Determine the [X, Y] coordinate at the center of the cell enclosing the given text.  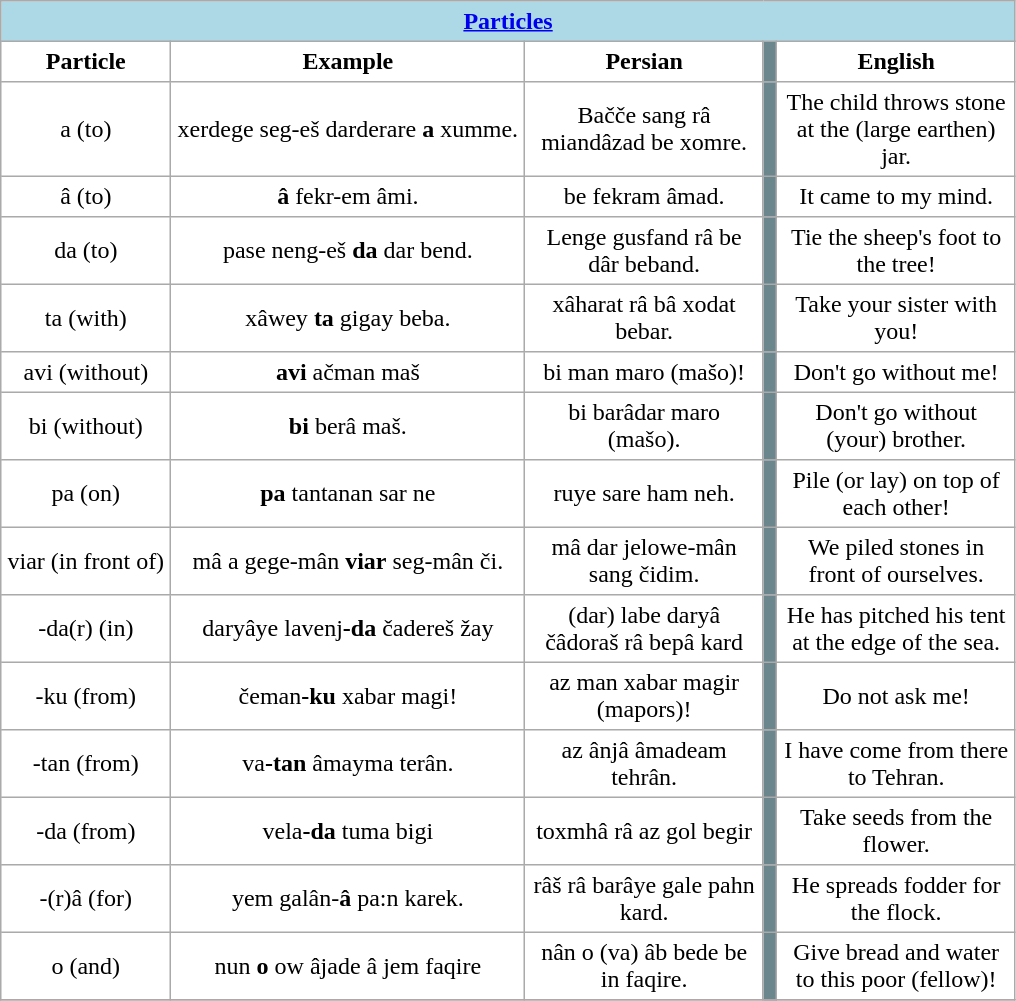
Lenge gusfand râ be dâr beband. [644, 251]
pa tantanan sar ne [348, 494]
toxmhâ râ az gol begir [644, 831]
avi ačman maš [348, 372]
(dar) labe daryâ čâdoraš râ bepâ kard [644, 629]
nun o ow âjade â jem faqire [348, 966]
-da (from) [86, 831]
va-tan âmayma terân. [348, 764]
a (to) [86, 129]
-da(r) (in) [86, 629]
-(r)â (for) [86, 899]
I have come from there to Tehran. [896, 764]
â fekr-em âmi. [348, 196]
Bačče sang râ miandâzad be xomre. [644, 129]
â (to) [86, 196]
vela-da tuma bigi [348, 831]
pase neng-eš da dar bend. [348, 251]
Give bread and water to this poor (fellow)! [896, 966]
be fekram âmad. [644, 196]
Do not ask me! [896, 696]
Particles [508, 21]
čeman-ku xabar magi! [348, 696]
bi man maro (mašo)! [644, 372]
Persian [644, 61]
o (and) [86, 966]
bi (without) [86, 426]
He has pitched his tent at the edge of the sea. [896, 629]
It came to my mind. [896, 196]
Particle [86, 61]
az ânjâ âmadeam tehrân. [644, 764]
bi barâdar maro (mašo). [644, 426]
bi berâ maš. [348, 426]
xâharat râ bâ xodat bebar. [644, 318]
yem galân-â pa:n karek. [348, 899]
da (to) [86, 251]
-tan (from) [86, 764]
We piled stones in front of ourselves. [896, 561]
-ku (from) [86, 696]
xâwey ta gigay beba. [348, 318]
Don't go without (your) brother. [896, 426]
mâ a gege-mân viar seg-mân či. [348, 561]
nân o (va) âb bede be in faqire. [644, 966]
râš râ barâye gale pahn kard. [644, 899]
Don't go without me! [896, 372]
pa (on) [86, 494]
az man xabar magir (mapors)! [644, 696]
xerdege seg-eš darderare a xumme. [348, 129]
Example [348, 61]
Take your sister with you! [896, 318]
mâ dar jelowe-mân sang čidim. [644, 561]
ruye sare ham neh. [644, 494]
daryâye lavenj-da čadereš žay [348, 629]
viar (in front of) [86, 561]
Pile (or lay) on top of each other! [896, 494]
Tie the sheep's foot to the tree! [896, 251]
He spreads fodder for the flock. [896, 899]
The child throws stone at the (large earthen) jar. [896, 129]
ta (with) [86, 318]
avi (without) [86, 372]
English [896, 61]
Take seeds from the flower. [896, 831]
